Search for the cell housing the specified text and yield its (x, y) center coordinate. 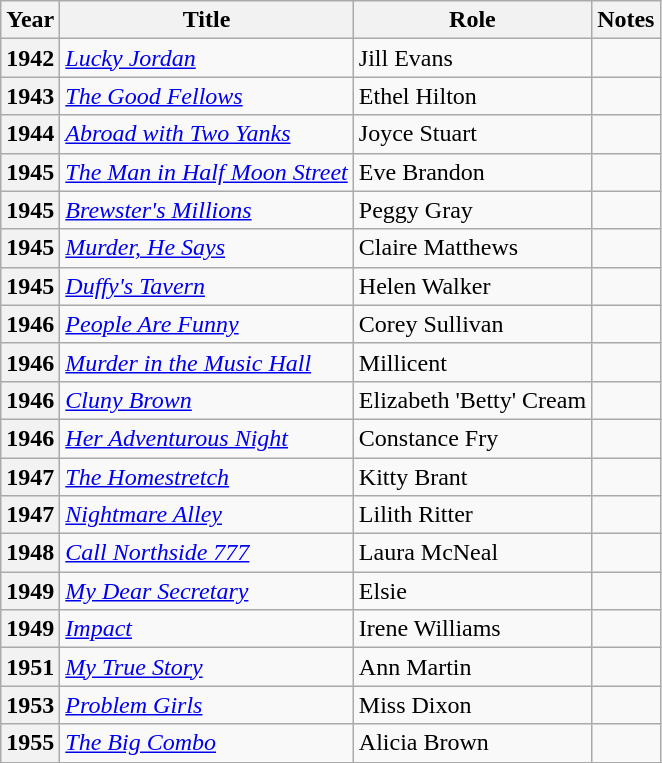
1953 (30, 705)
Lilith Ritter (472, 515)
The Homestretch (206, 477)
Abroad with Two Yanks (206, 134)
Brewster's Millions (206, 210)
The Good Fellows (206, 96)
Elsie (472, 591)
My True Story (206, 667)
Laura McNeal (472, 553)
Title (206, 20)
Notes (626, 20)
Murder in the Music Hall (206, 362)
Problem Girls (206, 705)
Murder, He Says (206, 248)
Corey Sullivan (472, 324)
Elizabeth 'Betty' Cream (472, 400)
Constance Fry (472, 438)
Call Northside 777 (206, 553)
1948 (30, 553)
Ann Martin (472, 667)
1943 (30, 96)
Eve Brandon (472, 172)
1944 (30, 134)
Joyce Stuart (472, 134)
Year (30, 20)
Cluny Brown (206, 400)
Nightmare Alley (206, 515)
1955 (30, 743)
The Big Combo (206, 743)
Her Adventurous Night (206, 438)
Alicia Brown (472, 743)
Lucky Jordan (206, 58)
Millicent (472, 362)
1942 (30, 58)
The Man in Half Moon Street (206, 172)
Ethel Hilton (472, 96)
Impact (206, 629)
Jill Evans (472, 58)
Peggy Gray (472, 210)
Irene Williams (472, 629)
Helen Walker (472, 286)
My Dear Secretary (206, 591)
Kitty Brant (472, 477)
Duffy's Tavern (206, 286)
Role (472, 20)
Claire Matthews (472, 248)
1951 (30, 667)
Miss Dixon (472, 705)
People Are Funny (206, 324)
